Identify which cell holds the provided text, then report its [x, y] central coordinate. 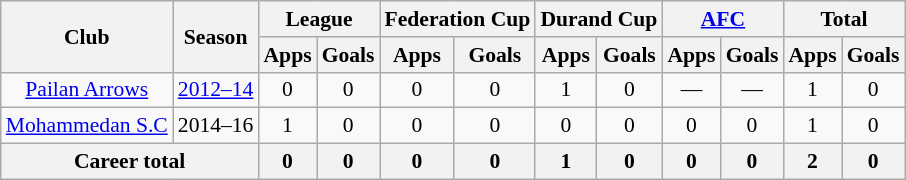
Career total [130, 162]
League [318, 19]
Durand Cup [598, 19]
Season [216, 36]
2012–14 [216, 90]
Federation Cup [458, 19]
2014–16 [216, 126]
Club [87, 36]
Total [844, 19]
Mohammedan S.C [87, 126]
Pailan Arrows [87, 90]
AFC [722, 19]
2 [812, 162]
